Output the [x, y] coordinate of the center of the cell containing the given text.  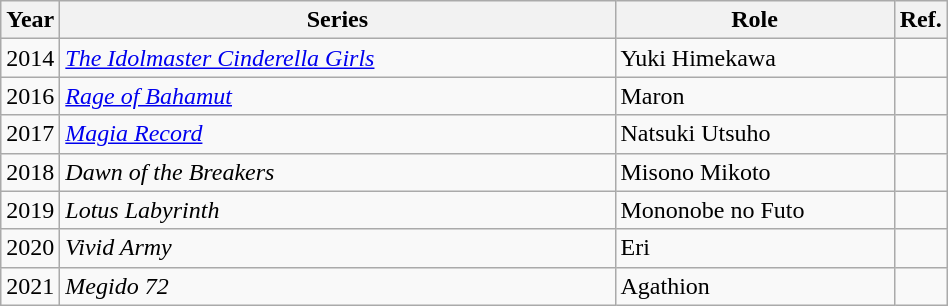
2019 [30, 210]
Vivid Army [338, 248]
Maron [754, 96]
Misono Mikoto [754, 172]
Year [30, 20]
Dawn of the Breakers [338, 172]
Magia Record [338, 134]
2016 [30, 96]
Eri [754, 248]
2021 [30, 286]
Series [338, 20]
Natsuki Utsuho [754, 134]
Agathion [754, 286]
Rage of Bahamut [338, 96]
Role [754, 20]
Mononobe no Futo [754, 210]
2014 [30, 58]
Ref. [920, 20]
2017 [30, 134]
Yuki Himekawa [754, 58]
2018 [30, 172]
2020 [30, 248]
The Idolmaster Cinderella Girls [338, 58]
Lotus Labyrinth [338, 210]
Megido 72 [338, 286]
